Determine the [X, Y] coordinate at the center of the cell enclosing the given text.  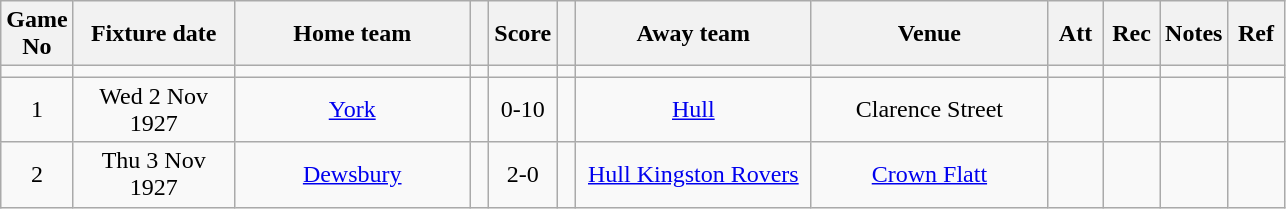
Dewsbury [352, 174]
Hull Kingston Rovers [693, 174]
Wed 2 Nov 1927 [154, 110]
2 [37, 174]
2-0 [523, 174]
Fixture date [154, 34]
Clarence Street [929, 110]
Thu 3 Nov 1927 [154, 174]
0-10 [523, 110]
Crown Flatt [929, 174]
Home team [352, 34]
Away team [693, 34]
1 [37, 110]
Att [1075, 34]
Venue [929, 34]
Score [523, 34]
York [352, 110]
Rec [1132, 34]
Ref [1256, 34]
Notes [1194, 34]
Hull [693, 110]
Game No [37, 34]
